Find where the given text appears and provide that cell's center as (x, y) coordinate. 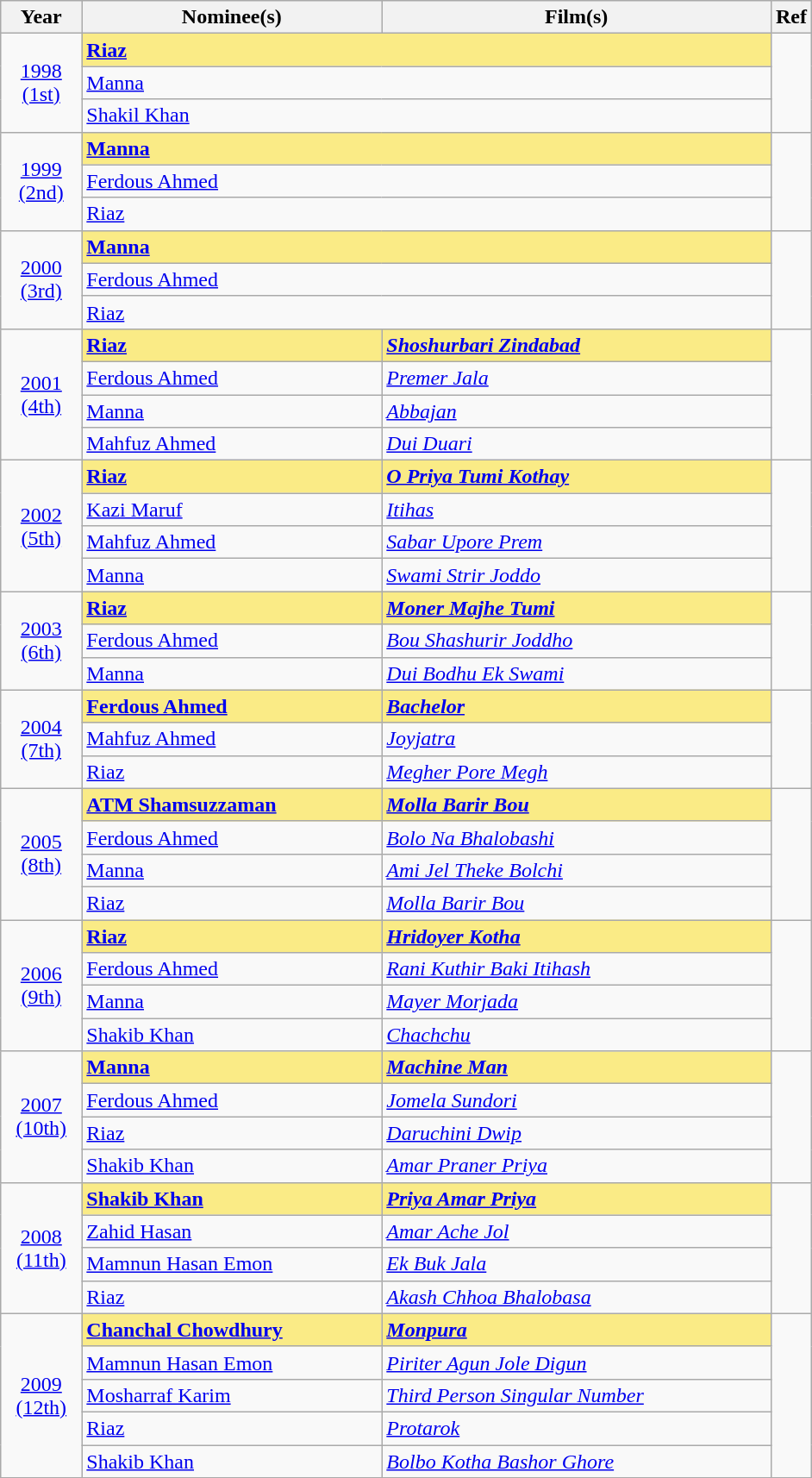
Third Person Singular Number (577, 1395)
Ami Jel Theke Bolchi (577, 870)
Bou Shashurir Joddho (577, 641)
Machine Man (577, 1068)
Sabar Upore Prem (577, 542)
2006 (9th) (41, 985)
Dui Bodhu Ek Swami (577, 673)
2004 (7th) (41, 739)
Kazi Maruf (232, 510)
Zahid Hasan (232, 1231)
2007 (10th) (41, 1117)
Ref (791, 17)
Abbajan (577, 411)
Dui Duari (577, 444)
Bachelor (577, 706)
Chachchu (577, 1035)
Chanchal Chowdhury (232, 1330)
O Priya Tumi Kothay (577, 477)
1999 (2nd) (41, 181)
Ek Buk Jala (577, 1264)
Protarok (577, 1428)
Year (41, 17)
2008 (11th) (41, 1248)
2005 (8th) (41, 854)
Jomela Sundori (577, 1100)
Monpura (577, 1330)
Bolbo Kotha Bashor Ghore (577, 1462)
Amar Praner Priya (577, 1166)
Swami Strir Joddo (577, 575)
Megher Pore Megh (577, 772)
Mosharraf Karim (232, 1395)
Moner Majhe Tumi (577, 608)
Mayer Morjada (577, 1002)
Film(s) (577, 17)
Itihas (577, 510)
2001 (4th) (41, 394)
Bolo Na Bhalobashi (577, 837)
Shoshurbari Zindabad (577, 345)
Shakil Khan (427, 116)
Premer Jala (577, 378)
Akash Chhoa Bhalobasa (577, 1297)
Daruchini Dwip (577, 1133)
Hridoyer Kotha (577, 936)
Nominee(s) (232, 17)
Rani Kuthir Baki Itihash (577, 969)
2002 (5th) (41, 526)
ATM Shamsuzzaman (232, 805)
Amar Ache Jol (577, 1231)
Joyjatra (577, 739)
2009 (12th) (41, 1395)
Priya Amar Priya (577, 1199)
2000 (3rd) (41, 279)
Piriter Agun Jole Digun (577, 1362)
1998 (1st) (41, 83)
2003 (6th) (41, 641)
